Extract the [x, y] coordinate from the center of the cell holding the provided text.  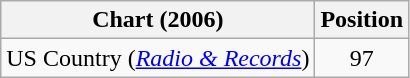
Position [362, 20]
97 [362, 58]
US Country (Radio & Records) [158, 58]
Chart (2006) [158, 20]
